Pinpoint the cell where the given text exists, returning its [x, y] midpoint coordinate. 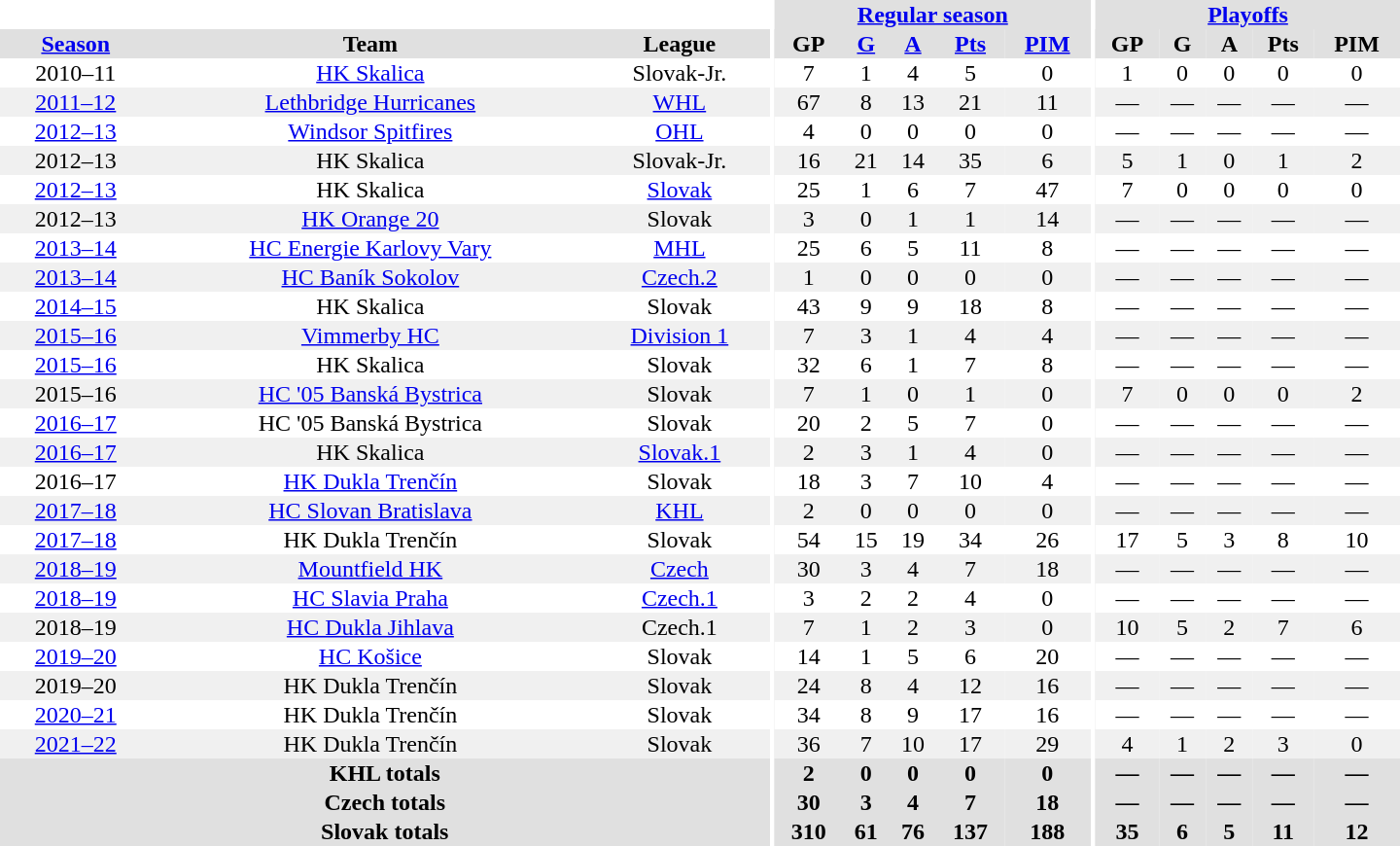
Regular season [933, 15]
League [679, 44]
24 [809, 686]
2011–12 [76, 102]
KHL totals [385, 773]
Mountfield HK [371, 569]
Season [76, 44]
MHL [679, 248]
Slovak.1 [679, 452]
OHL [679, 131]
54 [809, 540]
43 [809, 306]
Team [371, 44]
Czech.2 [679, 277]
Czech [679, 569]
Lethbridge Hurricanes [371, 102]
29 [1048, 744]
Vimmerby HC [371, 335]
15 [866, 540]
HC Košice [371, 656]
32 [809, 365]
2014–15 [76, 306]
HC Baník Sokolov [371, 277]
Czech totals [385, 802]
Playoffs [1248, 15]
2020–21 [76, 715]
26 [1048, 540]
2021–22 [76, 744]
Division 1 [679, 335]
WHL [679, 102]
KHL [679, 511]
310 [809, 831]
Slovak totals [385, 831]
36 [809, 744]
HK Orange 20 [371, 219]
137 [970, 831]
2010–11 [76, 73]
61 [866, 831]
67 [809, 102]
Windsor Spitfires [371, 131]
19 [913, 540]
HC Dukla Jihlava [371, 627]
188 [1048, 831]
HC Slovan Bratislava [371, 511]
HC Slavia Praha [371, 598]
47 [1048, 190]
13 [913, 102]
76 [913, 831]
HC Energie Karlovy Vary [371, 248]
